Identify which cell holds the provided text, then report its (X, Y) central coordinate. 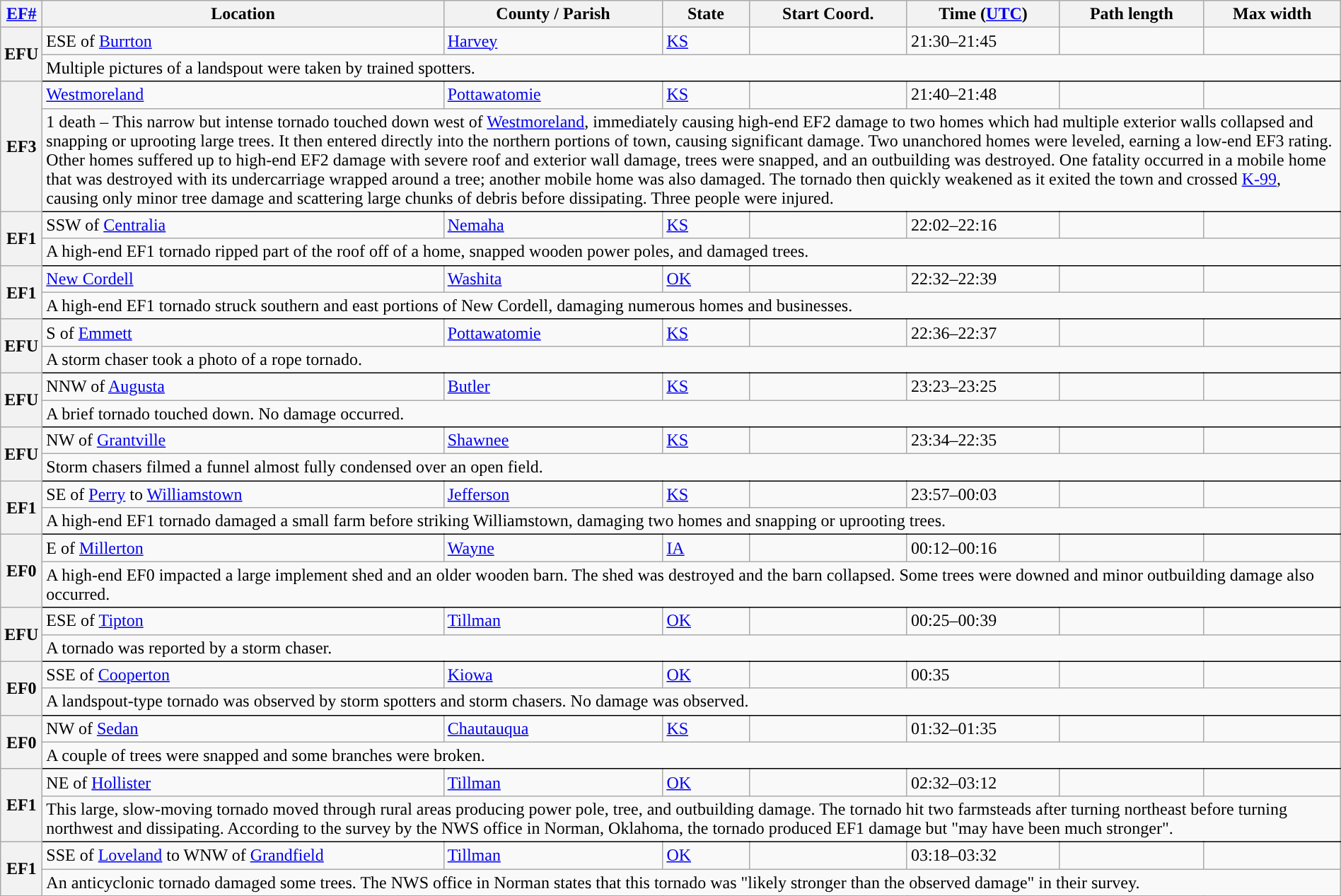
SSW of Centralia (243, 225)
SSE of Loveland to WNW of Grandfield (243, 855)
21:30–21:45 (983, 41)
NW of Sedan (243, 728)
Harvey (553, 41)
Westmoreland (243, 95)
ESE of Tipton (243, 621)
A high-end EF1 tornado damaged a small farm before striking Williamstown, damaging two homes and snapping or uprooting trees. (692, 521)
22:02–22:16 (983, 225)
03:18–03:32 (983, 855)
Path length (1132, 14)
IA (706, 548)
00:12–00:16 (983, 548)
A high-end EF1 tornado ripped part of the roof off of a home, snapped wooden power poles, and damaged trees. (692, 252)
SSE of Cooperton (243, 675)
Butler (553, 386)
A couple of trees were snapped and some branches were broken. (692, 755)
State (706, 14)
Location (243, 14)
Time (UTC) (983, 14)
21:40–21:48 (983, 95)
00:35 (983, 675)
23:34–22:35 (983, 441)
SE of Perry to Williamstown (243, 494)
02:32–03:12 (983, 782)
00:25–00:39 (983, 621)
Chautauqua (553, 728)
Start Coord. (828, 14)
NE of Hollister (243, 782)
Max width (1272, 14)
Jefferson (553, 494)
NW of Grantville (243, 441)
22:32–22:39 (983, 279)
S of Emmett (243, 332)
01:32–01:35 (983, 728)
Multiple pictures of a landspout were taken by trained spotters. (692, 68)
A high-end EF1 tornado struck southern and east portions of New Cordell, damaging numerous homes and businesses. (692, 306)
A landspout-type tornado was observed by storm spotters and storm chasers. No damage was observed. (692, 702)
New Cordell (243, 279)
NNW of Augusta (243, 386)
EF# (21, 14)
23:57–00:03 (983, 494)
E of Millerton (243, 548)
Washita (553, 279)
23:23–23:25 (983, 386)
Wayne (553, 548)
ESE of Burrton (243, 41)
22:36–22:37 (983, 332)
Storm chasers filmed a funnel almost fully condensed over an open field. (692, 467)
EF3 (21, 146)
Nemaha (553, 225)
A storm chaser took a photo of a rope tornado. (692, 359)
A brief tornado touched down. No damage occurred. (692, 414)
County / Parish (553, 14)
Shawnee (553, 441)
A tornado was reported by a storm chaser. (692, 648)
Kiowa (553, 675)
